Provide the (x, y) coordinate of the cell's center where the given text is located.  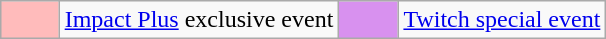
Twitch special event (502, 20)
Impact Plus exclusive event (199, 20)
